Capture the cell that displays the provided text and extract its (X, Y) central coordinate. 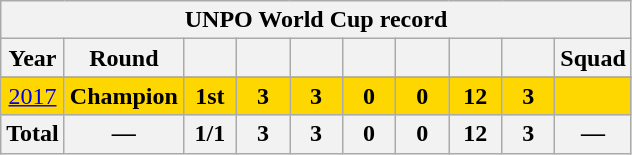
Total (33, 134)
Round (124, 58)
Champion (124, 96)
Year (33, 58)
2017 (33, 96)
UNPO World Cup record (316, 20)
Squad (593, 58)
1/1 (210, 134)
1st (210, 96)
